Detect which cell encompasses the target text, then output its (X, Y) center coordinate. 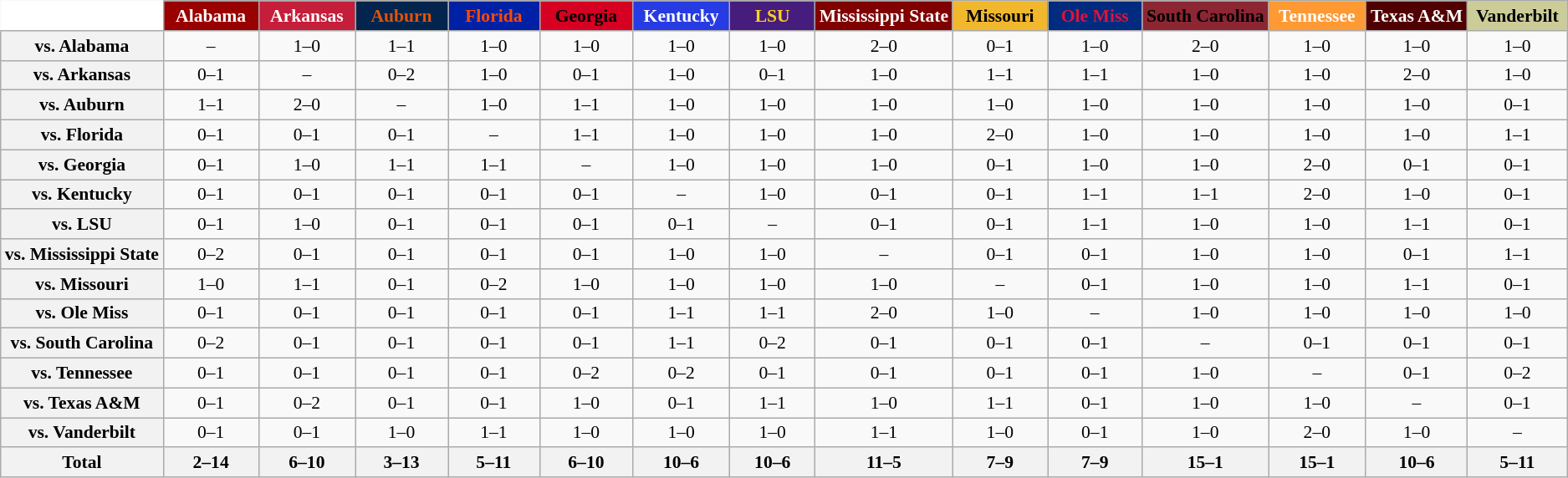
Kentucky (682, 16)
Texas A&M (1417, 16)
LSU (773, 16)
South Carolina (1206, 16)
Arkansas (306, 16)
3–13 (401, 463)
Tennessee (1317, 16)
Alabama (211, 16)
vs. Florida (82, 135)
vs. Missouri (82, 284)
Georgia (585, 16)
vs. Auburn (82, 105)
Missouri (1000, 16)
vs. Vanderbilt (82, 433)
2–14 (211, 463)
vs. Ole Miss (82, 313)
vs. Arkansas (82, 75)
vs. LSU (82, 225)
Total (82, 463)
11–5 (884, 463)
vs. Mississippi State (82, 254)
Florida (494, 16)
Vanderbilt (1517, 16)
vs. Texas A&M (82, 403)
vs. South Carolina (82, 343)
vs. Alabama (82, 46)
vs. Georgia (82, 165)
Mississippi State (884, 16)
vs. Kentucky (82, 195)
vs. Tennessee (82, 374)
Auburn (401, 16)
Ole Miss (1096, 16)
